Identify which cell holds the provided text, then report its (X, Y) central coordinate. 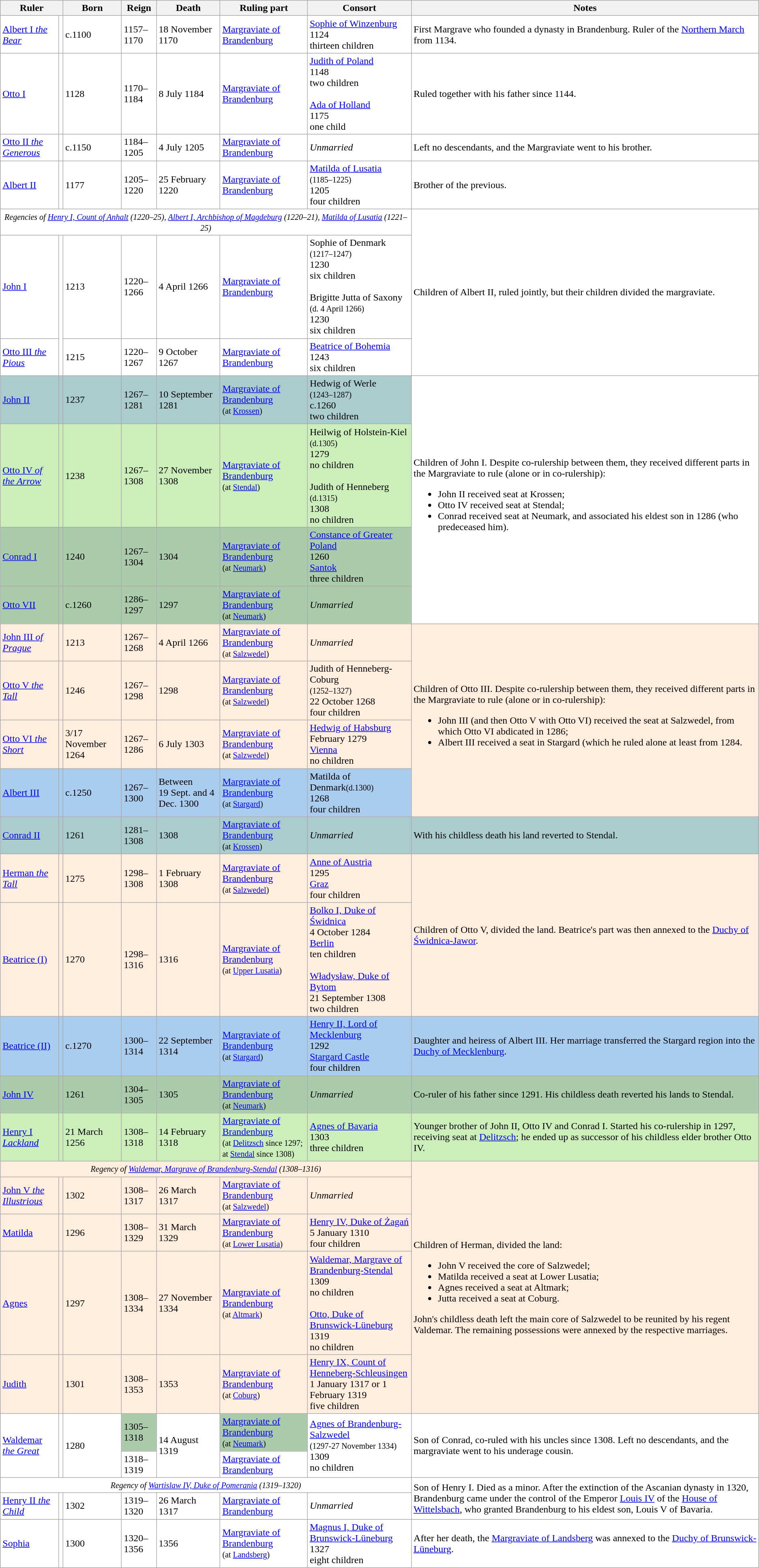
1308 (188, 836)
1267–1304 (139, 556)
27 November 1308 (188, 475)
Otto VI the Short (30, 745)
Magnus I, Duke of Brunswick-Lüneburg1327eight children (359, 1544)
Beatrice of Bohemia1243six children (359, 357)
1308–1318 (139, 1137)
Regencies of Henry I, Count of Anhalt (1220–25), Albert I, Archbishop of Magdeburg (1220–21), Matilda of Lusatia (1221–25) (206, 222)
Death (188, 8)
Notes (585, 8)
Otto III the Pious (30, 357)
Beatrice (I) (30, 960)
Sophia (30, 1544)
Born (92, 8)
1267–1300 (139, 793)
John II (30, 400)
27 November 1334 (188, 1303)
1316 (188, 960)
1305–1318 (139, 1432)
John III of Prague (30, 642)
First Margrave who founded a dynasty in Brandenburg. Ruler of the Northern March from 1134. (585, 34)
Henry II the Child (30, 1506)
1319–1320 (139, 1506)
Hedwig of HabsburgFebruary 1279Viennano children (359, 745)
1304–1305 (139, 1094)
1281–1308 (139, 836)
21 March 1256 (92, 1137)
1308–1334 (139, 1303)
Margraviate of Brandenburg(at Coburg) (264, 1384)
1267–1298 (139, 691)
Left no descendants, and the Margraviate went to his brother. (585, 148)
Judith of Henneberg-Coburg(1252–1327)22 October 1268four children (359, 691)
1215 (92, 357)
Albert III (30, 793)
Children of Otto V, divided the land. Beatrice's part was then annexed to the Duchy of Świdnica-Jawor. (585, 935)
1267–1286 (139, 745)
With his childless death his land reverted to Stendal. (585, 836)
1298–1308 (139, 879)
Otto VII (30, 605)
Bolko I, Duke of Świdnica4 October 1284Berlinten childrenWładysław, Duke of Bytom21 September 1308two children (359, 960)
1318–1319 (139, 1464)
c.1260 (92, 605)
1308–1317 (139, 1195)
10 September 1281 (188, 400)
c.1100 (92, 34)
Margraviate of Brandenburg(at Altmark) (264, 1303)
Children of Albert II, ruled jointly, but their children divided the margraviate. (585, 292)
Between19 Sept. and 4 Dec. 1300 (188, 793)
Heilwig of Holstein-Kiel(d.1305)1279no childrenJudith of Henneberg(d.1315)1308no children (359, 475)
1280 (92, 1446)
1157–1170 (139, 34)
Anne of Austria1295Grazfour children (359, 879)
Matilda (30, 1233)
Brother of the previous. (585, 185)
Agnes (30, 1303)
1128 (92, 94)
4 July 1205 (188, 148)
c.1250 (92, 793)
Beatrice (II) (30, 1046)
Otto IV of the Arrow (30, 475)
1275 (92, 879)
John I (30, 287)
Otto II the Generous (30, 148)
Ruling part (264, 8)
1267–1308 (139, 475)
9 October 1267 (188, 357)
Hedwig of Werle(1243–1287)c.1260two children (359, 400)
Henry IV, Duke of Żagań5 January 1310four children (359, 1233)
1301 (92, 1384)
Co-ruler of his father since 1291. His childless death reverted his lands to Stendal. (585, 1094)
8 July 1184 (188, 94)
1170–1184 (139, 94)
Agnes of Bavaria1303three children (359, 1137)
Waldemar, Margrave of Brandenburg-Stendal1309no childrenOtto, Duke of Brunswick-Lüneburg1319no children (359, 1303)
1300–1314 (139, 1046)
1267–1281 (139, 400)
1267–1268 (139, 642)
1240 (92, 556)
31 March 1329 (188, 1233)
14 February 1318 (188, 1137)
Henry II, Lord of Mecklenburg1292Stargard Castlefour children (359, 1046)
c.1150 (92, 148)
Judith (30, 1384)
Herman the Tall (30, 879)
1296 (92, 1233)
c.1270 (92, 1046)
1 February 1308 (188, 879)
1237 (92, 400)
1320–1356 (139, 1544)
14 August 1319 (188, 1446)
After her death, the Margraviate of Landsberg was annexed to the Duchy of Brunswick-Lüneburg. (585, 1544)
18 November 1170 (188, 34)
1300 (92, 1544)
1205–1220 (139, 185)
John IV (30, 1094)
Ruled together with his father since 1144. (585, 94)
Margraviate of Brandenburg(at Stendal) (264, 475)
Henry IX, Count of Henneberg-Schleusingen1 January 1317 or 1 February 1319five children (359, 1384)
Agnes of Brandenburg-Salzwedel(1297-27 November 1334)1309no children (359, 1446)
Henry I Lackland (30, 1137)
Matilda of Lusatia(1185–1225)1205four children (359, 185)
1356 (188, 1544)
Daughter and heiress of Albert III. Her marriage transferred the Stargard region into the Duchy of Mecklenburg. (585, 1046)
25 February 1220 (188, 185)
1298–1316 (139, 960)
Conrad I (30, 556)
1286–1297 (139, 605)
Margraviate of Brandenburg(at Landsberg) (264, 1544)
Waldemar the Great (30, 1446)
6 July 1303 (188, 745)
Reign (139, 8)
Albert II (30, 185)
Constance of Greater Poland1260Santokthree children (359, 556)
Regency of Wartislaw IV, Duke of Pomerania (1319–1320) (206, 1485)
1305 (188, 1094)
Son of Conrad, co-ruled with his uncles since 1308. Left no descendants, and the margraviate went to his underage cousin. (585, 1446)
Margraviate of Brandenburg(at Lower Lusatia) (264, 1233)
Margraviate of Brandenburg(at Upper Lusatia) (264, 960)
Otto I (30, 94)
22 September 1314 (188, 1046)
1298 (188, 691)
Ruler (32, 8)
Regency of Waldemar, Margrave of Brandenburg-Stendal (1308–1316) (206, 1169)
1304 (188, 556)
Sophie of Denmark(1217–1247)1230six childrenBrigitte Jutta of Saxony(d. 4 April 1266)1230six children (359, 287)
3/17 November 1264 (92, 745)
Matilda of Denmark(d.1300)1268four children (359, 793)
Conrad II (30, 836)
1177 (92, 185)
1220–1266 (139, 287)
1308–1353 (139, 1384)
John V the Illustrious (30, 1195)
Sophie of Winzenburg1124thirteen children (359, 34)
Albert I the Bear (30, 34)
1184–1205 (139, 148)
1220–1267 (139, 357)
Consort (359, 8)
1353 (188, 1384)
1270 (92, 960)
Margraviate of Brandenburg(at Delitzsch since 1297; at Stendal since 1308) (264, 1137)
Judith of Poland1148two childrenAda of Holland1175one child (359, 94)
1308–1329 (139, 1233)
1238 (92, 475)
1246 (92, 691)
Otto V the Tall (30, 691)
